From the cell containing the given text, extract its center point as [X, Y] coordinate. 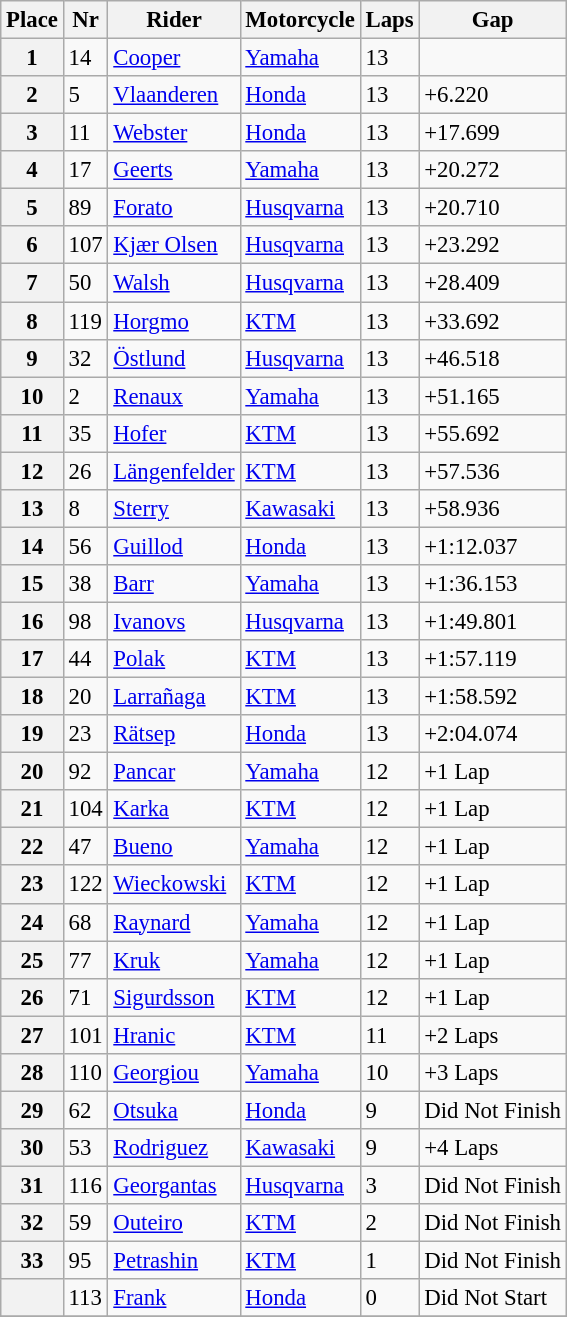
+20.710 [492, 208]
7 [32, 283]
+20.272 [492, 170]
68 [86, 922]
Kjær Olsen [174, 245]
+1:57.119 [492, 659]
Rätsep [174, 734]
+57.536 [492, 471]
95 [86, 1261]
Sterry [174, 509]
+33.692 [492, 321]
89 [86, 208]
53 [86, 1148]
18 [32, 697]
Hranic [174, 1035]
35 [86, 433]
+3 Laps [492, 1073]
29 [32, 1110]
Forato [174, 208]
+23.292 [492, 245]
+2:04.074 [492, 734]
47 [86, 847]
Geerts [174, 170]
Östlund [174, 358]
+55.692 [492, 433]
92 [86, 772]
107 [86, 245]
+2 Laps [492, 1035]
Webster [174, 133]
77 [86, 960]
Georgantas [174, 1185]
25 [32, 960]
+46.518 [492, 358]
Petrashin [174, 1261]
101 [86, 1035]
Renaux [174, 396]
+1:58.592 [492, 697]
Georgiou [174, 1073]
28 [32, 1073]
Motorcycle [300, 20]
Walsh [174, 283]
15 [32, 584]
Horgmo [174, 321]
Cooper [174, 58]
33 [32, 1261]
Hofer [174, 433]
Kruk [174, 960]
71 [86, 997]
16 [32, 621]
Place [32, 20]
56 [86, 546]
+1:49.801 [492, 621]
Nr [86, 20]
+1:36.153 [492, 584]
Otsuka [174, 1110]
24 [32, 922]
Bueno [174, 847]
Pancar [174, 772]
Did Not Start [492, 1298]
22 [32, 847]
0 [390, 1298]
+6.220 [492, 95]
Ivanovs [174, 621]
Sigurdsson [174, 997]
4 [32, 170]
Barr [174, 584]
+1:12.037 [492, 546]
62 [86, 1110]
Rodriguez [174, 1148]
6 [32, 245]
119 [86, 321]
110 [86, 1073]
59 [86, 1223]
31 [32, 1185]
Karka [174, 809]
+51.165 [492, 396]
Längenfelder [174, 471]
+58.936 [492, 509]
21 [32, 809]
19 [32, 734]
Outeiro [174, 1223]
116 [86, 1185]
27 [32, 1035]
Gap [492, 20]
50 [86, 283]
Polak [174, 659]
38 [86, 584]
Larrañaga [174, 697]
Raynard [174, 922]
Guillod [174, 546]
Wieckowski [174, 885]
+17.699 [492, 133]
30 [32, 1148]
122 [86, 885]
+4 Laps [492, 1148]
44 [86, 659]
Laps [390, 20]
113 [86, 1298]
+28.409 [492, 283]
104 [86, 809]
Vlaanderen [174, 95]
Frank [174, 1298]
98 [86, 621]
Rider [174, 20]
